Locate the cell with the specified text and output its (x, y) center coordinate. 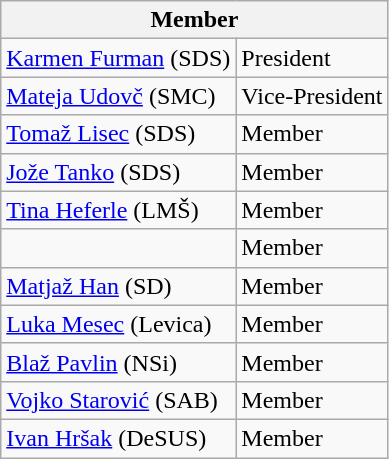
Karmen Furman (SDS) (118, 58)
Tomaž Lisec (SDS) (118, 134)
Jože Tanko (SDS) (118, 172)
Tina Heferle (LMŠ) (118, 210)
Vice-President (312, 96)
President (312, 58)
Ivan Hršak (DeSUS) (118, 438)
Vojko Starović (SAB) (118, 400)
Matjaž Han (SD) (118, 286)
Mateja Udovč (SMC) (118, 96)
Luka Mesec (Levica) (118, 324)
Blaž Pavlin (NSi) (118, 362)
